Return (x, y) of the center of cell containing provided text 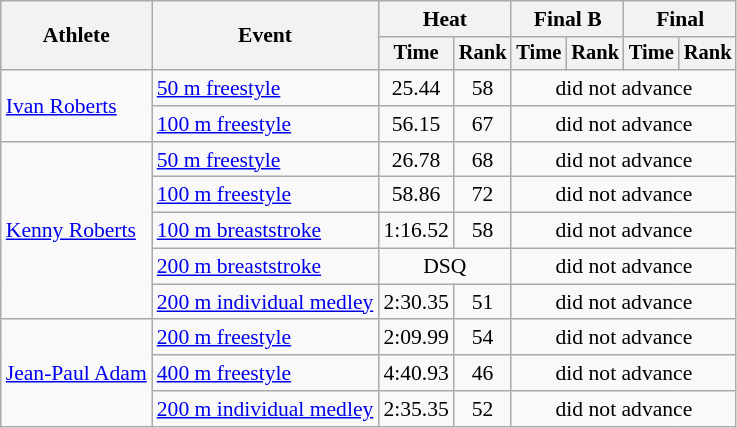
67 (483, 124)
68 (483, 160)
Ivan Roberts (76, 106)
100 m breaststroke (266, 231)
46 (483, 373)
2:35.35 (416, 409)
56.15 (416, 124)
52 (483, 409)
200 m breaststroke (266, 267)
Athlete (76, 36)
58.86 (416, 195)
Final (680, 19)
54 (483, 338)
Event (266, 36)
25.44 (416, 88)
Heat (444, 19)
72 (483, 195)
1:16.52 (416, 231)
4:40.93 (416, 373)
200 m freestyle (266, 338)
51 (483, 302)
DSQ (444, 267)
Final B (567, 19)
2:09.99 (416, 338)
Kenny Roberts (76, 231)
400 m freestyle (266, 373)
2:30.35 (416, 302)
Jean-Paul Adam (76, 374)
26.78 (416, 160)
